Locate the cell with the specified text and output its (x, y) center coordinate. 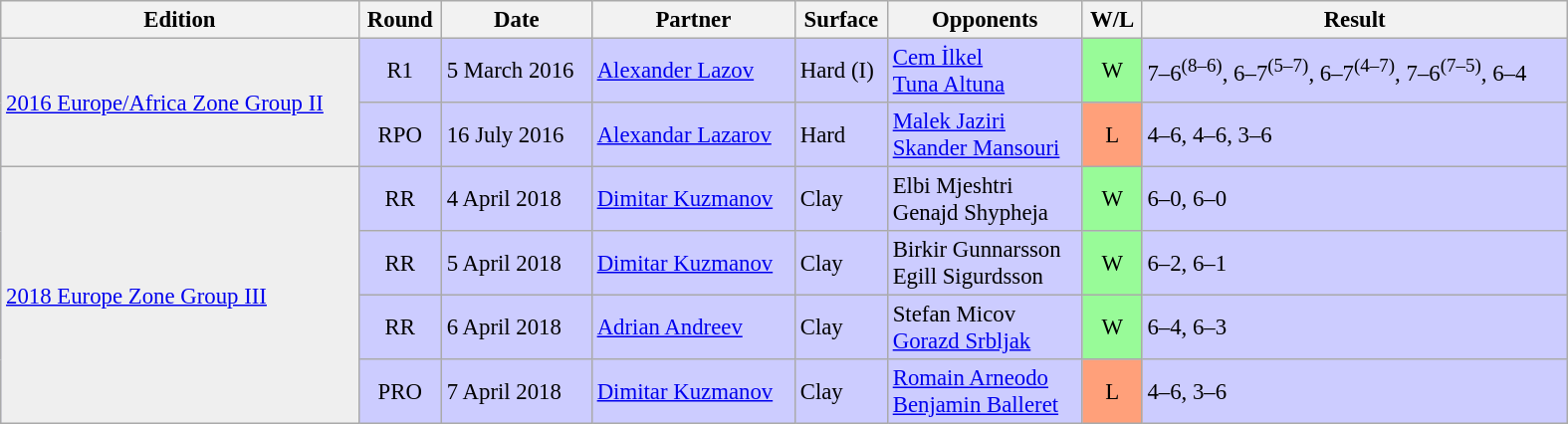
RPO (400, 135)
6–2, 6–1 (1354, 263)
5 March 2016 (516, 72)
2018 Europe Zone Group III (179, 296)
Result (1354, 20)
Stefan Micov Gorazd Srbljak (985, 328)
Alexander Lazov (693, 72)
7–6(8–6), 6–7(5–7), 6–7(4–7), 7–6(7–5), 6–4 (1354, 72)
Hard (I) (840, 72)
L (1112, 135)
16 July 2016 (516, 135)
Hard (840, 135)
Malek Jaziri Skander Mansouri (985, 135)
4 April 2018 (516, 199)
Alexandar Lazarov (693, 135)
Birkir Gunnarsson Egill Sigurdsson (985, 263)
Elbi Mjeshtri Genajd Shypheja (985, 199)
2016 Europe/Africa Zone Group II (179, 104)
Partner (693, 20)
R1 (400, 72)
Edition (179, 20)
Cem İlkel Tuna Altuna (985, 72)
Date (516, 20)
W/L (1112, 20)
4–6, 4–6, 3–6 (1354, 135)
Round (400, 20)
Surface (840, 20)
Opponents (985, 20)
6–4, 6–3 (1354, 328)
6 April 2018 (516, 328)
Adrian Andreev (693, 328)
6–0, 6–0 (1354, 199)
5 April 2018 (516, 263)
